For the text-containing cell, return its midpoint in (x, y) coordinate format. 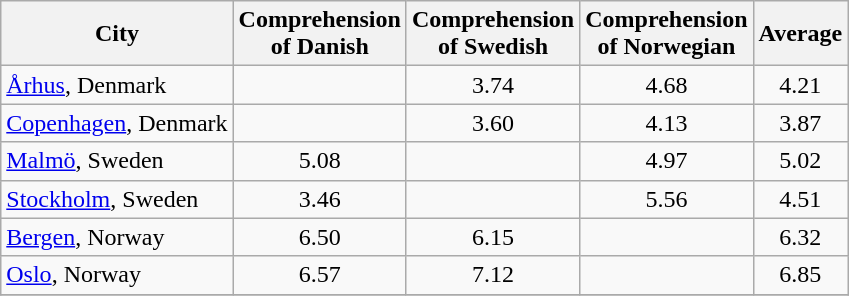
Copenhagen, Denmark (117, 123)
3.60 (492, 123)
4.51 (800, 199)
Oslo, Norway (117, 275)
Malmö, Sweden (117, 161)
3.74 (492, 85)
4.13 (666, 123)
5.56 (666, 199)
Stockholm, Sweden (117, 199)
6.85 (800, 275)
4.97 (666, 161)
3.46 (320, 199)
6.32 (800, 237)
Comprehensionof Danish (320, 34)
City (117, 34)
Bergen, Norway (117, 237)
Average (800, 34)
6.50 (320, 237)
5.02 (800, 161)
5.08 (320, 161)
7.12 (492, 275)
6.15 (492, 237)
Århus, Denmark (117, 85)
Comprehensionof Swedish (492, 34)
6.57 (320, 275)
Comprehensionof Norwegian (666, 34)
4.68 (666, 85)
3.87 (800, 123)
4.21 (800, 85)
